Determine the [X, Y] coordinate at the center of the cell enclosing the given text.  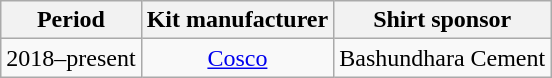
Bashundhara Cement [442, 58]
Kit manufacturer [238, 20]
Cosco [238, 58]
Period [71, 20]
Shirt sponsor [442, 20]
2018–present [71, 58]
